From the cell containing the given text, extract its center point as [x, y] coordinate. 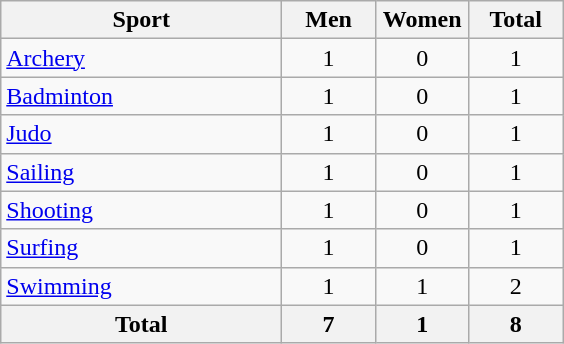
Sailing [142, 172]
Judo [142, 134]
Archery [142, 58]
8 [516, 324]
2 [516, 286]
Surfing [142, 248]
Sport [142, 20]
Badminton [142, 96]
Men [329, 20]
Swimming [142, 286]
Women [422, 20]
Shooting [142, 210]
7 [329, 324]
